Identify which cell holds the provided text, then report its (X, Y) central coordinate. 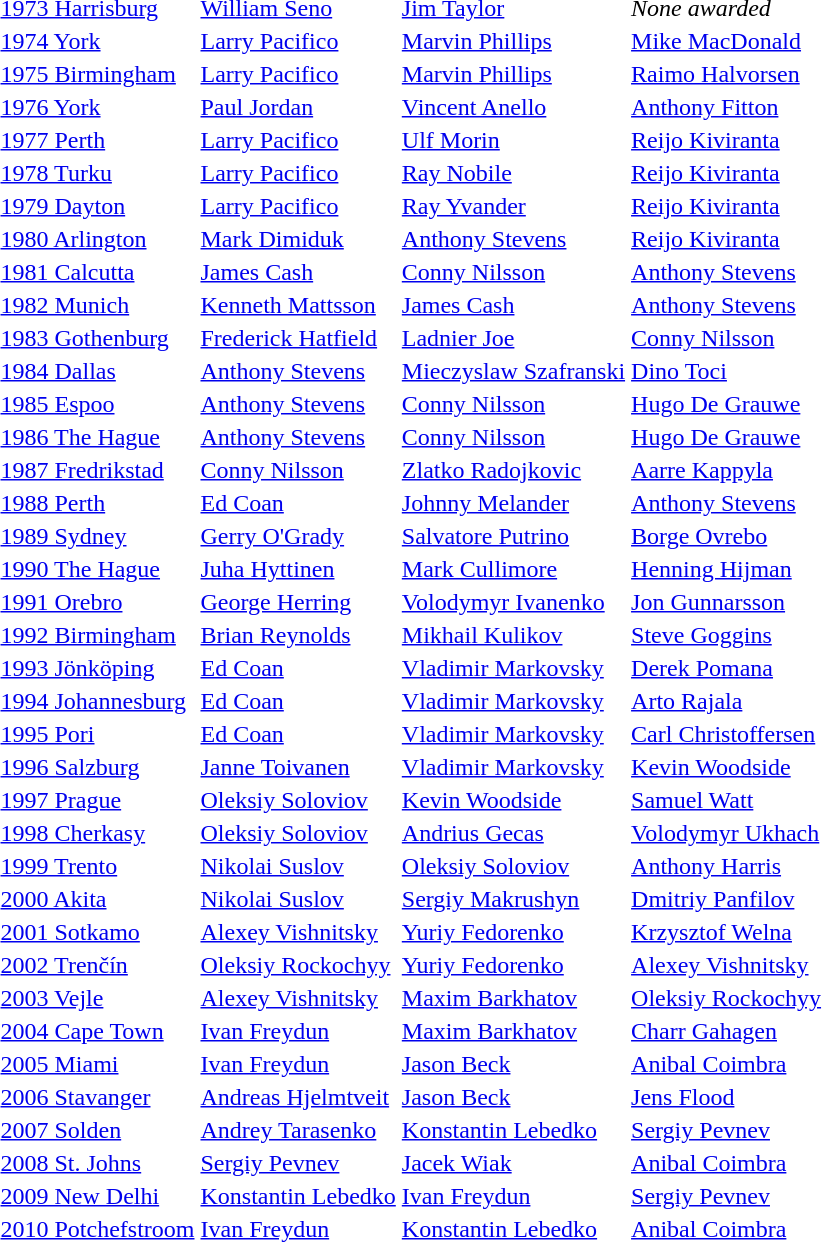
Sergiy Makrushyn (513, 899)
Brian Reynolds (298, 635)
Sergiy Pevnev (298, 1163)
Mieczyslaw Szafranski (513, 371)
Salvatore Putrino (513, 536)
Gerry O'Grady (298, 536)
Johnny Melander (513, 503)
Kenneth Mattsson (298, 305)
Frederick Hatfield (298, 338)
Ray Yvander (513, 206)
Paul Jordan (298, 107)
Mikhail Kulikov (513, 635)
Mark Dimiduk (298, 239)
Kevin Woodside (513, 800)
Ladnier Joe (513, 338)
George Herring (298, 602)
Oleksiy Rockochyy (298, 965)
Ray Nobile (513, 173)
Ulf Morin (513, 140)
Mark Cullimore (513, 569)
Janne Toivanen (298, 767)
Zlatko Radojkovic (513, 470)
Vincent Anello (513, 107)
Juha Hyttinen (298, 569)
Volodymyr Ivanenko (513, 602)
Andrey Tarasenko (298, 1130)
Jacek Wiak (513, 1163)
Andrius Gecas (513, 833)
Andreas Hjelmtveit (298, 1097)
